Scan for the cell matching the given text and deliver its (X, Y) coordinate at center. 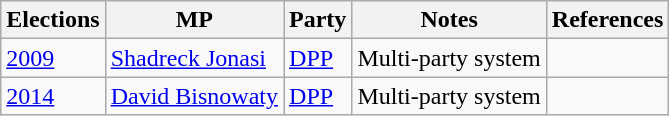
2009 (53, 58)
Notes (449, 20)
2014 (53, 96)
Elections (53, 20)
Party (318, 20)
David Bisnowaty (194, 96)
Shadreck Jonasi (194, 58)
MP (194, 20)
References (608, 20)
